Identify which cell holds the provided text, then report its [X, Y] central coordinate. 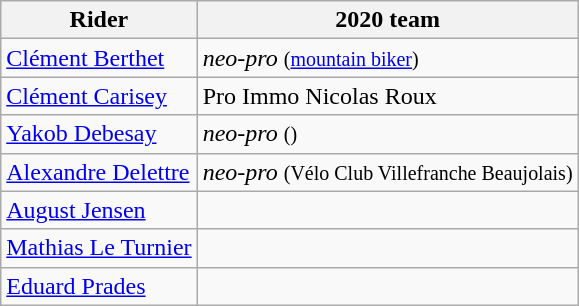
Yakob Debesay [99, 134]
Mathias Le Turnier [99, 248]
2020 team [388, 20]
Pro Immo Nicolas Roux [388, 96]
Clément Carisey [99, 96]
Clément Berthet [99, 58]
Alexandre Delettre [99, 172]
Rider [99, 20]
Eduard Prades [99, 286]
neo-pro () [388, 134]
neo-pro (mountain biker) [388, 58]
August Jensen [99, 210]
neo-pro (Vélo Club Villefranche Beaujolais) [388, 172]
